From the cell containing the given text, extract its center point as (X, Y) coordinate. 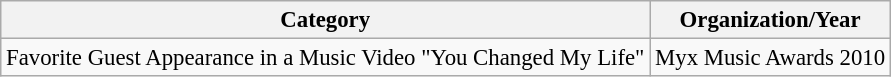
Myx Music Awards 2010 (770, 58)
Organization/Year (770, 20)
Favorite Guest Appearance in a Music Video "You Changed My Life" (326, 58)
Category (326, 20)
